Provide the [x, y] coordinate of the cell's center where the given text is located.  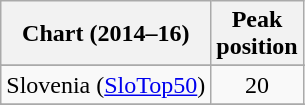
Slovenia (SloTop50) [106, 85]
Chart (2014–16) [106, 34]
Peakposition [257, 34]
20 [257, 85]
